Provide the [X, Y] coordinate of the cell's center where the given text is located.  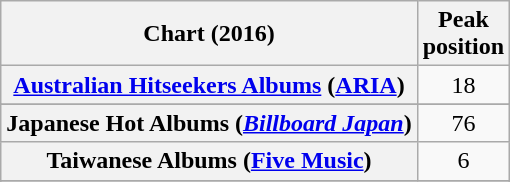
18 [463, 85]
Japanese Hot Albums (Billboard Japan) [209, 123]
6 [463, 161]
Chart (2016) [209, 34]
76 [463, 123]
Peak position [463, 34]
Taiwanese Albums (Five Music) [209, 161]
Australian Hitseekers Albums (ARIA) [209, 85]
